Find where the given text appears and provide that cell's center as (X, Y) coordinate. 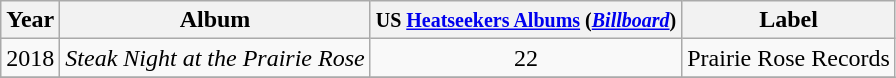
Steak Night at the Prairie Rose (215, 58)
Label (789, 20)
Album (215, 20)
US Heatseekers Albums (Billboard) (526, 20)
Year (30, 20)
2018 (30, 58)
22 (526, 58)
Prairie Rose Records (789, 58)
